Determine the [X, Y] coordinate at the center of the cell enclosing the given text.  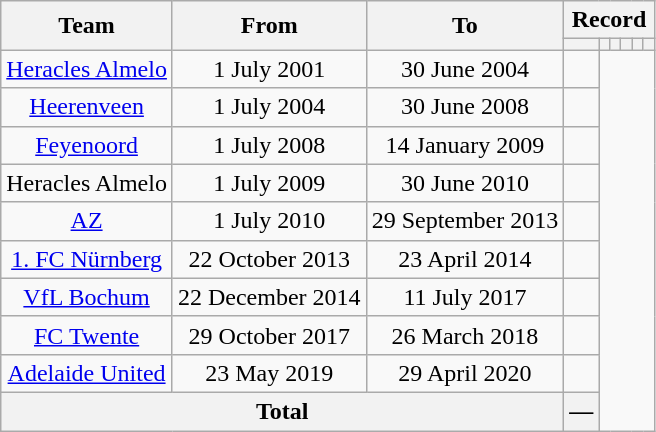
29 April 2020 [465, 373]
To [465, 26]
1 July 2009 [269, 183]
30 June 2004 [465, 69]
29 October 2017 [269, 335]
1 July 2001 [269, 69]
1 July 2010 [269, 221]
11 July 2017 [465, 297]
23 May 2019 [269, 373]
AZ [87, 221]
— [582, 411]
VfL Bochum [87, 297]
1. FC Nürnberg [87, 259]
Adelaide United [87, 373]
FC Twente [87, 335]
Team [87, 26]
Total [282, 411]
30 June 2010 [465, 183]
30 June 2008 [465, 107]
29 September 2013 [465, 221]
14 January 2009 [465, 145]
1 July 2004 [269, 107]
22 December 2014 [269, 297]
From [269, 26]
1 July 2008 [269, 145]
22 October 2013 [269, 259]
Feyenoord [87, 145]
26 March 2018 [465, 335]
Heerenveen [87, 107]
23 April 2014 [465, 259]
Record [609, 20]
